Return [x, y] of the center of cell containing provided text 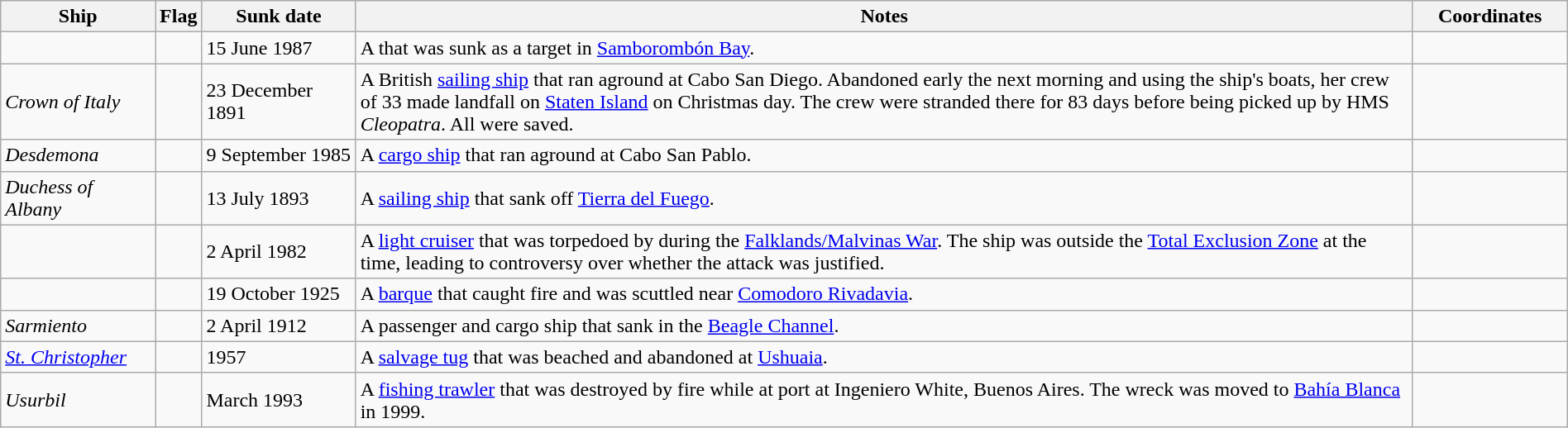
A cargo ship that ran aground at Cabo San Pablo. [884, 155]
A sailing ship that sank off Tierra del Fuego. [884, 198]
2 April 1982 [279, 251]
St. Christopher [78, 357]
9 September 1985 [279, 155]
Desdemona [78, 155]
A that was sunk as a target in Samborombón Bay. [884, 48]
Duchess of Albany [78, 198]
Notes [884, 17]
Sarmiento [78, 326]
Flag [179, 17]
13 July 1893 [279, 198]
23 December 1891 [279, 102]
Usurbil [78, 400]
2 April 1912 [279, 326]
Sunk date [279, 17]
Crown of Italy [78, 102]
Coordinates [1490, 17]
Ship [78, 17]
A fishing trawler that was destroyed by fire while at port at Ingeniero White, Buenos Aires. The wreck was moved to Bahía Blanca in 1999. [884, 400]
15 June 1987 [279, 48]
A salvage tug that was beached and abandoned at Ushuaia. [884, 357]
March 1993 [279, 400]
1957 [279, 357]
A passenger and cargo ship that sank in the Beagle Channel. [884, 326]
A barque that caught fire and was scuttled near Comodoro Rivadavia. [884, 294]
19 October 1925 [279, 294]
